Find where the given text appears and provide that cell's center as [x, y] coordinate. 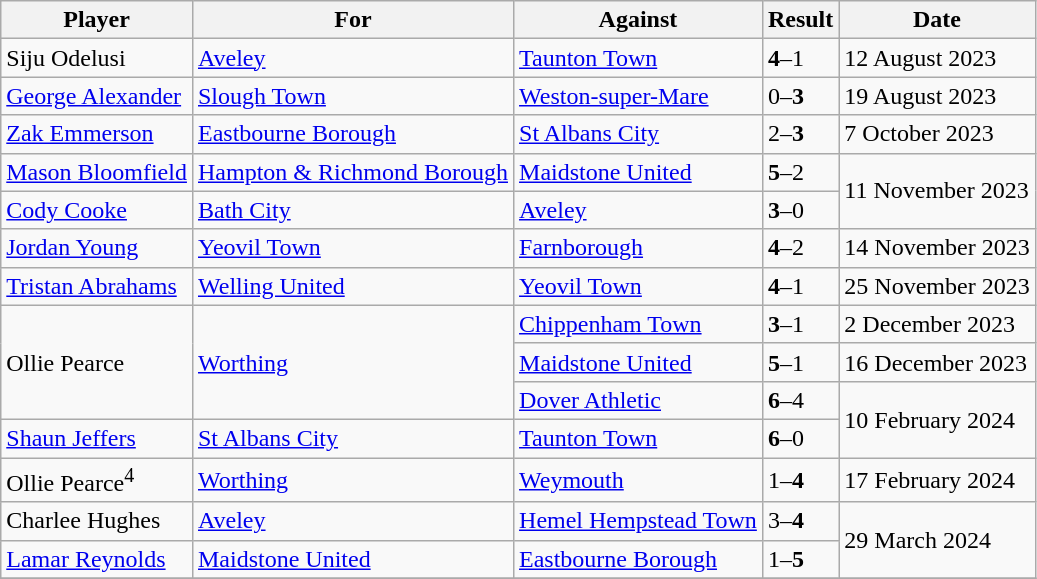
Zak Emmerson [97, 134]
Shaun Jeffers [97, 438]
5–1 [800, 362]
Player [97, 20]
1–5 [800, 559]
Date [937, 20]
1–4 [800, 480]
19 August 2023 [937, 96]
7 October 2023 [937, 134]
3–1 [800, 324]
Farnborough [638, 248]
Lamar Reynolds [97, 559]
10 February 2024 [937, 419]
29 March 2024 [937, 540]
Hemel Hempstead Town [638, 521]
3–4 [800, 521]
0–3 [800, 96]
17 February 2024 [937, 480]
Tristan Abrahams [97, 286]
Result [800, 20]
Dover Athletic [638, 400]
Hampton & Richmond Borough [352, 172]
2 December 2023 [937, 324]
Ollie Pearce [97, 362]
Ollie Pearce4 [97, 480]
5–2 [800, 172]
3–0 [800, 210]
14 November 2023 [937, 248]
Jordan Young [97, 248]
12 August 2023 [937, 58]
George Alexander [97, 96]
16 December 2023 [937, 362]
Charlee Hughes [97, 521]
4–2 [800, 248]
Bath City [352, 210]
Slough Town [352, 96]
Chippenham Town [638, 324]
Against [638, 20]
6–4 [800, 400]
Welling United [352, 286]
Mason Bloomfield [97, 172]
11 November 2023 [937, 191]
Weymouth [638, 480]
2–3 [800, 134]
For [352, 20]
Cody Cooke [97, 210]
6–0 [800, 438]
Siju Odelusi [97, 58]
Weston-super-Mare [638, 96]
25 November 2023 [937, 286]
